Return the (X, Y) coordinate for the center point of the cell that contains the specified text.  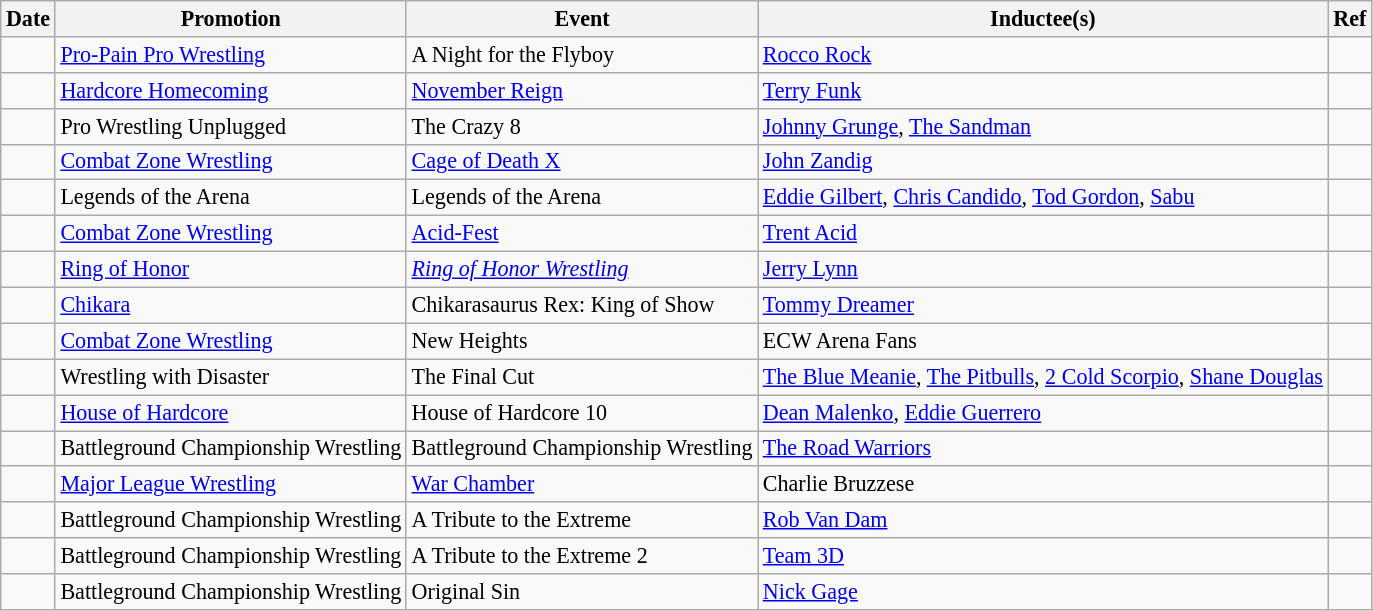
Team 3D (1043, 556)
November Reign (582, 90)
Eddie Gilbert, Chris Candido, Tod Gordon, Sabu (1043, 198)
The Final Cut (582, 377)
Ring of Honor (230, 269)
The Crazy 8 (582, 126)
Jerry Lynn (1043, 269)
Pro-Pain Pro Wrestling (230, 54)
Trent Acid (1043, 233)
Date (28, 18)
Ref (1350, 18)
The Road Warriors (1043, 448)
Major League Wrestling (230, 484)
Original Sin (582, 591)
New Heights (582, 341)
Nick Gage (1043, 591)
Rob Van Dam (1043, 520)
Cage of Death X (582, 162)
Hardcore Homecoming (230, 90)
Dean Malenko, Eddie Guerrero (1043, 412)
Rocco Rock (1043, 54)
Charlie Bruzzese (1043, 484)
Inductee(s) (1043, 18)
War Chamber (582, 484)
A Tribute to the Extreme 2 (582, 556)
Acid-Fest (582, 233)
Chikara (230, 305)
House of Hardcore 10 (582, 412)
Chikarasaurus Rex: King of Show (582, 305)
ECW Arena Fans (1043, 341)
Terry Funk (1043, 90)
A Night for the Flyboy (582, 54)
Tommy Dreamer (1043, 305)
Pro Wrestling Unplugged (230, 126)
Wrestling with Disaster (230, 377)
Promotion (230, 18)
John Zandig (1043, 162)
Ring of Honor Wrestling (582, 269)
Johnny Grunge, The Sandman (1043, 126)
House of Hardcore (230, 412)
The Blue Meanie, The Pitbulls, 2 Cold Scorpio, Shane Douglas (1043, 377)
A Tribute to the Extreme (582, 520)
Event (582, 18)
